Identify which cell holds the provided text, then report its (x, y) central coordinate. 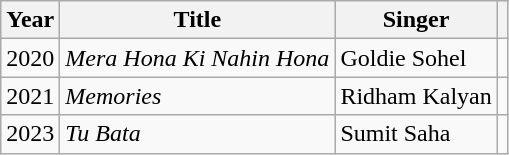
Title (198, 20)
2021 (30, 96)
Tu Bata (198, 134)
Goldie Sohel (416, 58)
2020 (30, 58)
Singer (416, 20)
Year (30, 20)
Mera Hona Ki Nahin Hona (198, 58)
Memories (198, 96)
Ridham Kalyan (416, 96)
Sumit Saha (416, 134)
2023 (30, 134)
